Pinpoint the cell where the given text exists, returning its (X, Y) midpoint coordinate. 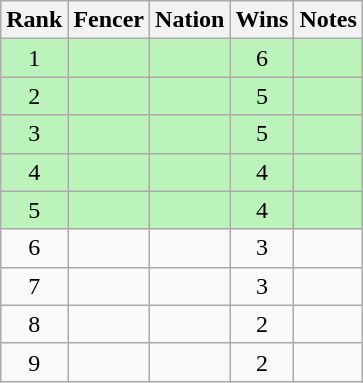
Fencer (109, 20)
Wins (262, 20)
7 (34, 286)
Notes (328, 20)
9 (34, 362)
8 (34, 324)
1 (34, 58)
Rank (34, 20)
Nation (190, 20)
